Scan for the cell matching the given text and deliver its [x, y] coordinate at center. 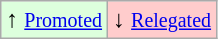
↑ Promoted [54, 20]
↓ Relegated [162, 20]
